Extract the [x, y] coordinate from the center of the cell holding the provided text.  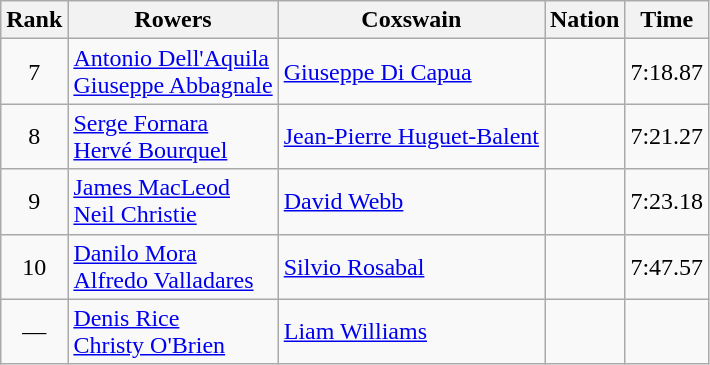
James MacLeodNeil Christie [173, 202]
7 [34, 72]
David Webb [411, 202]
Danilo MoraAlfredo Valladares [173, 266]
Rowers [173, 20]
Rank [34, 20]
7:47.57 [667, 266]
Giuseppe Di Capua [411, 72]
— [34, 332]
Serge FornaraHervé Bourquel [173, 136]
Silvio Rosabal [411, 266]
Denis RiceChristy O'Brien [173, 332]
Antonio Dell'Aquila Giuseppe Abbagnale [173, 72]
8 [34, 136]
7:23.18 [667, 202]
10 [34, 266]
9 [34, 202]
Coxswain [411, 20]
Jean-Pierre Huguet-Balent [411, 136]
Time [667, 20]
7:21.27 [667, 136]
7:18.87 [667, 72]
Liam Williams [411, 332]
Nation [584, 20]
